Scan for the cell matching the given text and deliver its [X, Y] coordinate at center. 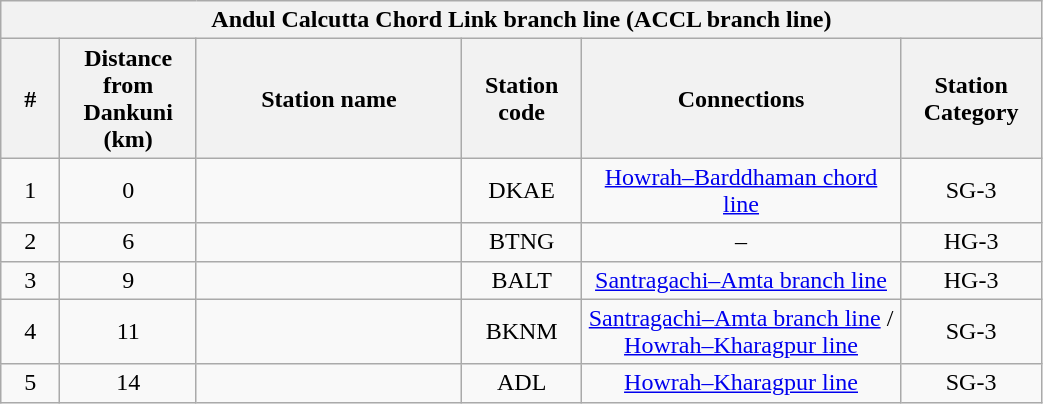
Connections [741, 98]
2 [30, 242]
6 [128, 242]
BTNG [522, 242]
ADL [522, 383]
– [741, 242]
BALT [522, 280]
9 [128, 280]
Howrah–Barddhaman chord line [741, 190]
0 [128, 190]
3 [30, 280]
Howrah–Kharagpur line [741, 383]
Station name [328, 98]
Andul Calcutta Chord Link branch line (ACCL branch line) [522, 20]
Santragachi–Amta branch line / Howrah–Kharagpur line [741, 332]
5 [30, 383]
# [30, 98]
Station Category [971, 98]
BKNM [522, 332]
1 [30, 190]
Distance from Dankuni (km) [128, 98]
Santragachi–Amta branch line [741, 280]
Station code [522, 98]
4 [30, 332]
14 [128, 383]
DKAE [522, 190]
11 [128, 332]
